Determine the [X, Y] coordinate at the center of the cell enclosing the given text.  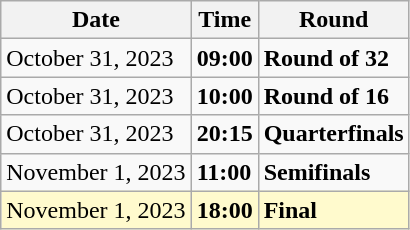
10:00 [224, 96]
18:00 [224, 210]
Quarterfinals [334, 134]
Semifinals [334, 172]
Final [334, 210]
20:15 [224, 134]
11:00 [224, 172]
Round of 32 [334, 58]
Round [334, 20]
Time [224, 20]
09:00 [224, 58]
Date [96, 20]
Round of 16 [334, 96]
